Locate the cell with the specified text and output its (X, Y) center coordinate. 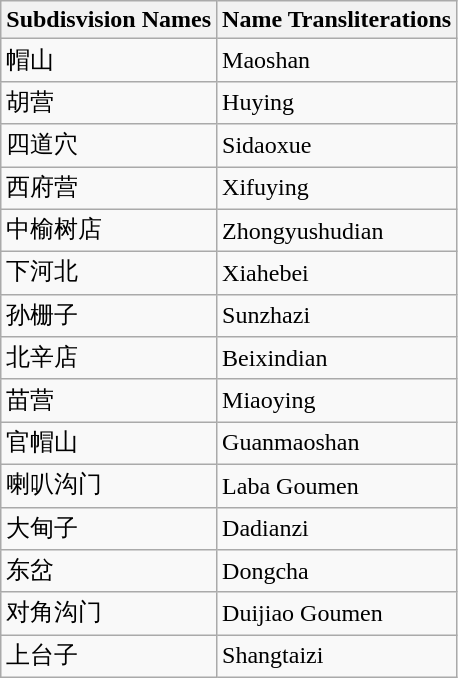
Duijiao Goumen (337, 614)
上台子 (109, 656)
孙栅子 (109, 316)
Zhongyushudian (337, 230)
Sunzhazi (337, 316)
大甸子 (109, 528)
四道穴 (109, 146)
Dadianzi (337, 528)
Xiahebei (337, 274)
对角沟门 (109, 614)
西府营 (109, 188)
Dongcha (337, 572)
Miaoying (337, 400)
Shangtaizi (337, 656)
下河北 (109, 274)
喇叭沟门 (109, 486)
东岔 (109, 572)
Beixindian (337, 358)
北辛店 (109, 358)
中榆树店 (109, 230)
Laba Goumen (337, 486)
Guanmaoshan (337, 444)
官帽山 (109, 444)
苗营 (109, 400)
Huying (337, 102)
Name Transliterations (337, 20)
帽山 (109, 60)
Xifuying (337, 188)
Maoshan (337, 60)
Sidaoxue (337, 146)
Subdisvision Names (109, 20)
胡营 (109, 102)
